Identify which cell holds the provided text, then report its (x, y) central coordinate. 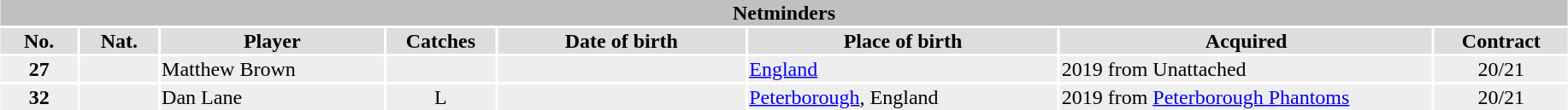
2019 from Peterborough Phantoms (1247, 97)
Netminders (783, 13)
Nat. (120, 41)
No. (39, 41)
Player (272, 41)
32 (39, 97)
Peterborough, England (903, 97)
L (441, 97)
Place of birth (903, 41)
Acquired (1247, 41)
Catches (441, 41)
Date of birth (622, 41)
Contract (1501, 41)
Matthew Brown (272, 69)
England (903, 69)
27 (39, 69)
Dan Lane (272, 97)
2019 from Unattached (1247, 69)
